Return the [x, y] coordinate for the center point of the cell that contains the specified text.  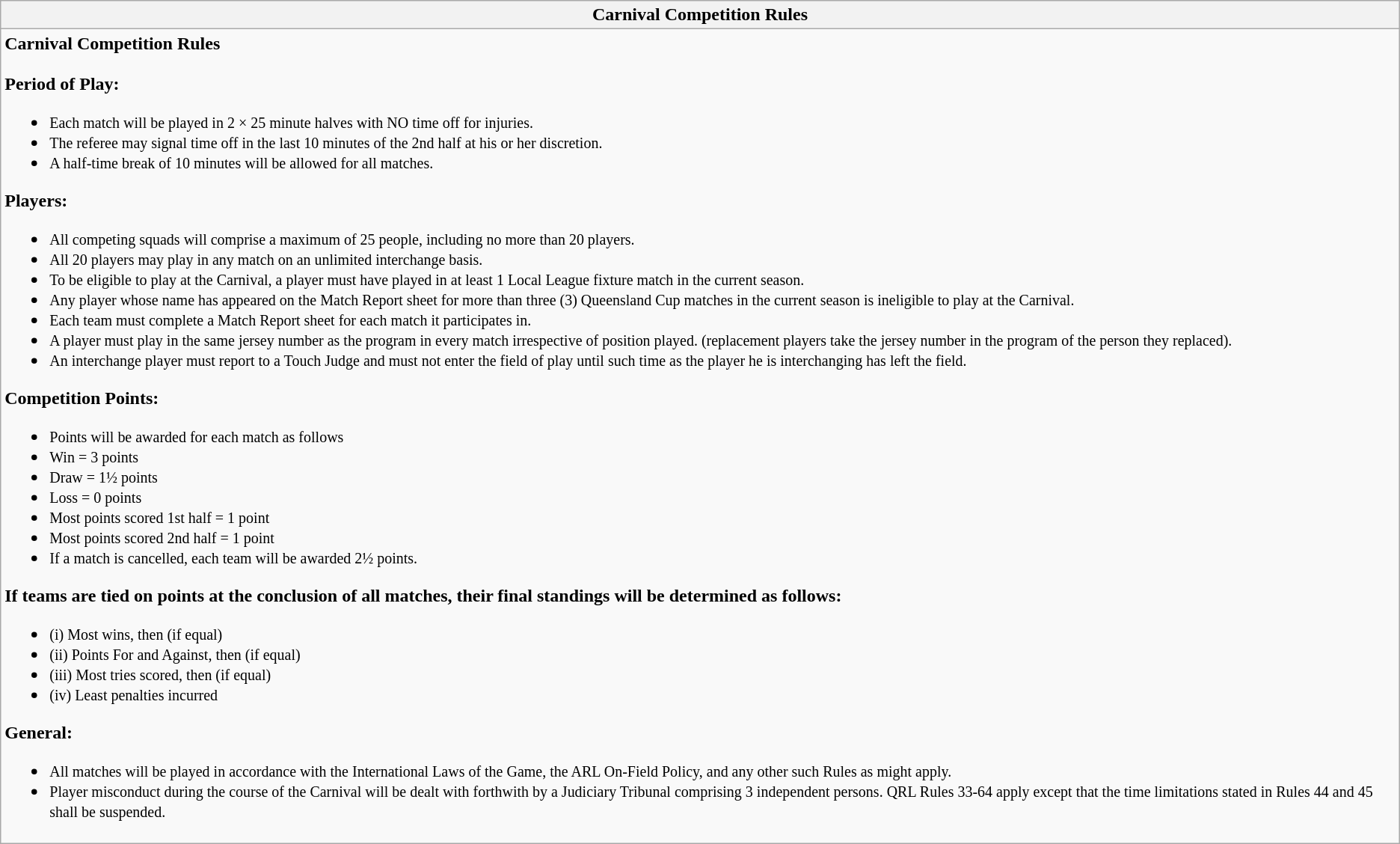
Carnival Competition Rules [700, 15]
